Extract the [x, y] coordinate from the center of the cell holding the provided text.  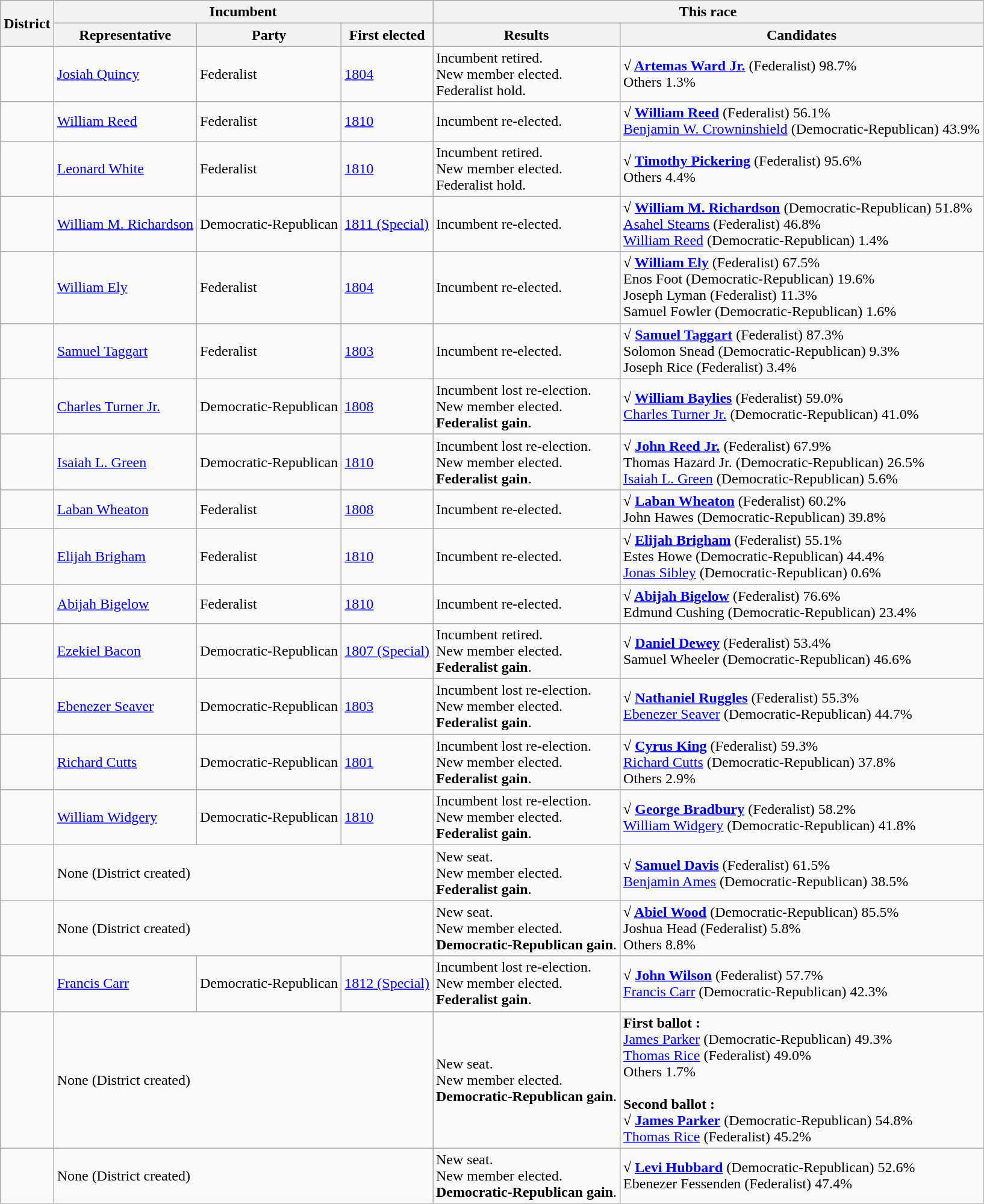
Ezekiel Bacon [125, 651]
Leonard White [125, 169]
√ Nathaniel Ruggles (Federalist) 55.3%Ebenezer Seaver (Democratic-Republican) 44.7% [802, 707]
Elijah Brigham [125, 556]
William Reed [125, 122]
District [27, 23]
Isaiah L. Green [125, 462]
Representative [125, 35]
This race [708, 12]
New seat.New member elected.Federalist gain. [526, 873]
Results [526, 35]
√ Samuel Taggart (Federalist) 87.3%Solomon Snead (Democratic-Republican) 9.3%Joseph Rice (Federalist) 3.4% [802, 351]
First elected [387, 35]
Party [269, 35]
√ Elijah Brigham (Federalist) 55.1%Estes Howe (Democratic-Republican) 44.4%Jonas Sibley (Democratic-Republican) 0.6% [802, 556]
William Ely [125, 288]
1801 [387, 762]
William Widgery [125, 818]
1807 (Special) [387, 651]
Ebenezer Seaver [125, 707]
Richard Cutts [125, 762]
1812 (Special) [387, 984]
√ Artemas Ward Jr. (Federalist) 98.7%Others 1.3% [802, 74]
Josiah Quincy [125, 74]
Francis Carr [125, 984]
Laban Wheaton [125, 509]
√ George Bradbury (Federalist) 58.2%William Widgery (Democratic-Republican) 41.8% [802, 818]
√ William Ely (Federalist) 67.5%Enos Foot (Democratic-Republican) 19.6%Joseph Lyman (Federalist) 11.3%Samuel Fowler (Democratic-Republican) 1.6% [802, 288]
Incumbent retired.New member elected.Federalist gain. [526, 651]
Abijah Bigelow [125, 603]
√ Cyrus King (Federalist) 59.3%Richard Cutts (Democratic-Republican) 37.8%Others 2.9% [802, 762]
√ John Wilson (Federalist) 57.7%Francis Carr (Democratic-Republican) 42.3% [802, 984]
√ William M. Richardson (Democratic-Republican) 51.8%Asahel Stearns (Federalist) 46.8%William Reed (Democratic-Republican) 1.4% [802, 224]
Charles Turner Jr. [125, 406]
Samuel Taggart [125, 351]
√ Abijah Bigelow (Federalist) 76.6%Edmund Cushing (Democratic-Republican) 23.4% [802, 603]
√ Laban Wheaton (Federalist) 60.2%John Hawes (Democratic-Republican) 39.8% [802, 509]
1811 (Special) [387, 224]
√ Timothy Pickering (Federalist) 95.6%Others 4.4% [802, 169]
Candidates [802, 35]
√ William Reed (Federalist) 56.1%Benjamin W. Crowninshield (Democratic-Republican) 43.9% [802, 122]
Incumbent [243, 12]
William M. Richardson [125, 224]
√ Levi Hubbard (Democratic-Republican) 52.6%Ebenezer Fessenden (Federalist) 47.4% [802, 1176]
√ William Baylies (Federalist) 59.0%Charles Turner Jr. (Democratic-Republican) 41.0% [802, 406]
√ Daniel Dewey (Federalist) 53.4%Samuel Wheeler (Democratic-Republican) 46.6% [802, 651]
√ Abiel Wood (Democratic-Republican) 85.5%Joshua Head (Federalist) 5.8%Others 8.8% [802, 928]
√ John Reed Jr. (Federalist) 67.9%Thomas Hazard Jr. (Democratic-Republican) 26.5%Isaiah L. Green (Democratic-Republican) 5.6% [802, 462]
√ Samuel Davis (Federalist) 61.5%Benjamin Ames (Democratic-Republican) 38.5% [802, 873]
